Detect which cell encompasses the target text, then output its (x, y) center coordinate. 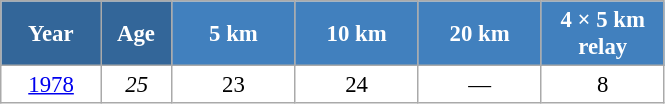
20 km (480, 34)
23 (234, 85)
Age (136, 34)
25 (136, 85)
8 (602, 85)
— (480, 85)
24 (356, 85)
4 × 5 km relay (602, 34)
10 km (356, 34)
1978 (52, 85)
Year (52, 34)
5 km (234, 34)
